Output the (x, y) coordinate of the center of the cell containing the given text.  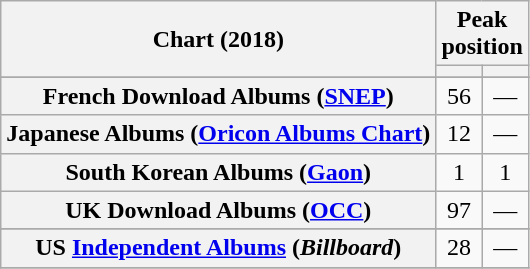
Peakposition (482, 34)
Japanese Albums (Oricon Albums Chart) (218, 134)
South Korean Albums (Gaon) (218, 172)
56 (459, 96)
US Independent Albums (Billboard) (218, 248)
Chart (2018) (218, 39)
12 (459, 134)
28 (459, 248)
French Download Albums (SNEP) (218, 96)
UK Download Albums (OCC) (218, 210)
97 (459, 210)
